Return the (X, Y) coordinate for the center point of the cell that contains the specified text.  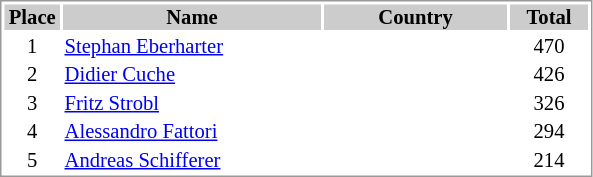
3 (32, 103)
Name (192, 17)
Fritz Strobl (192, 103)
Didier Cuche (192, 75)
2 (32, 75)
Alessandro Fattori (192, 131)
Total (549, 17)
294 (549, 131)
5 (32, 160)
Stephan Eberharter (192, 46)
1 (32, 46)
470 (549, 46)
Andreas Schifferer (192, 160)
426 (549, 75)
Country (416, 17)
Place (32, 17)
4 (32, 131)
326 (549, 103)
214 (549, 160)
